Find where the given text appears and provide that cell's center as [x, y] coordinate. 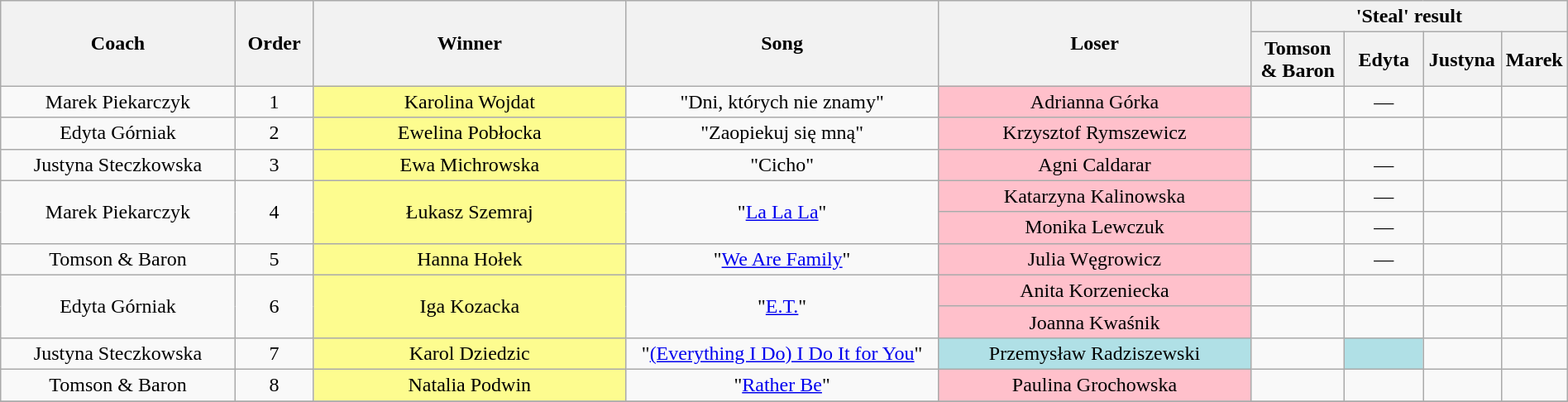
8 [275, 385]
Ewelina Pobłocka [470, 133]
"(Everything I Do) I Do It for You" [782, 353]
"Dni, których nie znamy" [782, 102]
Justyna [1462, 60]
Julia Węgrowicz [1095, 259]
6 [275, 306]
Adrianna Górka [1095, 102]
Hanna Hołek [470, 259]
5 [275, 259]
"Cicho" [782, 165]
Coach [118, 43]
Natalia Podwin [470, 385]
4 [275, 212]
Song [782, 43]
Przemysław Radziszewski [1095, 353]
1 [275, 102]
"We Are Family" [782, 259]
Agni Caldarar [1095, 165]
"E.T." [782, 306]
Karol Dziedzic [470, 353]
'Steal' result [1409, 17]
Łukasz Szemraj [470, 212]
Katarzyna Kalinowska [1095, 196]
Joanna Kwaśnik [1095, 322]
Winner [470, 43]
Iga Kozacka [470, 306]
Krzysztof Rymszewicz [1095, 133]
2 [275, 133]
"La La La" [782, 212]
3 [275, 165]
Ewa Michrowska [470, 165]
Monika Lewczuk [1095, 227]
Loser [1095, 43]
Marek [1534, 60]
Paulina Grochowska [1095, 385]
"Zaopiekuj się mną" [782, 133]
"Rather Be" [782, 385]
Order [275, 43]
Anita Korzeniecka [1095, 290]
Edyta [1384, 60]
Karolina Wojdat [470, 102]
7 [275, 353]
